Search for the cell housing the specified text and yield its (x, y) center coordinate. 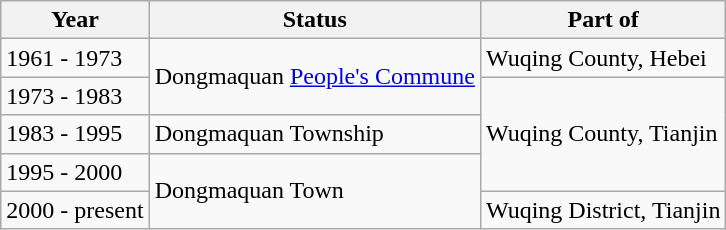
Dongmaquan People's Commune (314, 77)
Wuqing County, Tianjin (602, 134)
Dongmaquan Township (314, 134)
Year (75, 20)
Dongmaquan Town (314, 191)
1983 - 1995 (75, 134)
2000 - present (75, 210)
1995 - 2000 (75, 172)
1961 - 1973 (75, 58)
1973 - 1983 (75, 96)
Status (314, 20)
Part of (602, 20)
Wuqing District, Tianjin (602, 210)
Wuqing County, Hebei (602, 58)
